Determine the (x, y) coordinate at the center of the cell enclosing the given text.  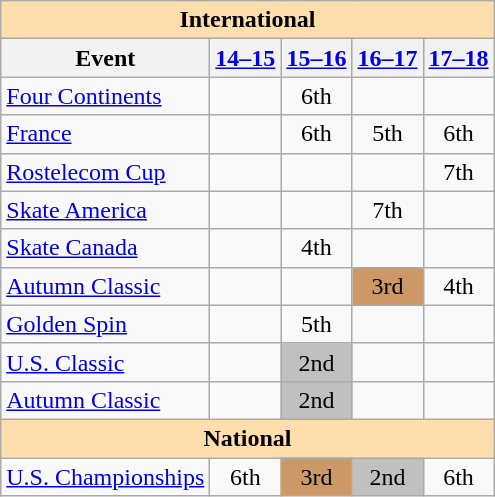
Skate Canada (106, 248)
Skate America (106, 210)
France (106, 134)
International (248, 20)
17–18 (458, 58)
Four Continents (106, 96)
U.S. Championships (106, 477)
U.S. Classic (106, 362)
Golden Spin (106, 324)
Rostelecom Cup (106, 172)
National (248, 438)
Event (106, 58)
14–15 (246, 58)
15–16 (316, 58)
16–17 (388, 58)
